Capture the cell that displays the provided text and extract its [X, Y] central coordinate. 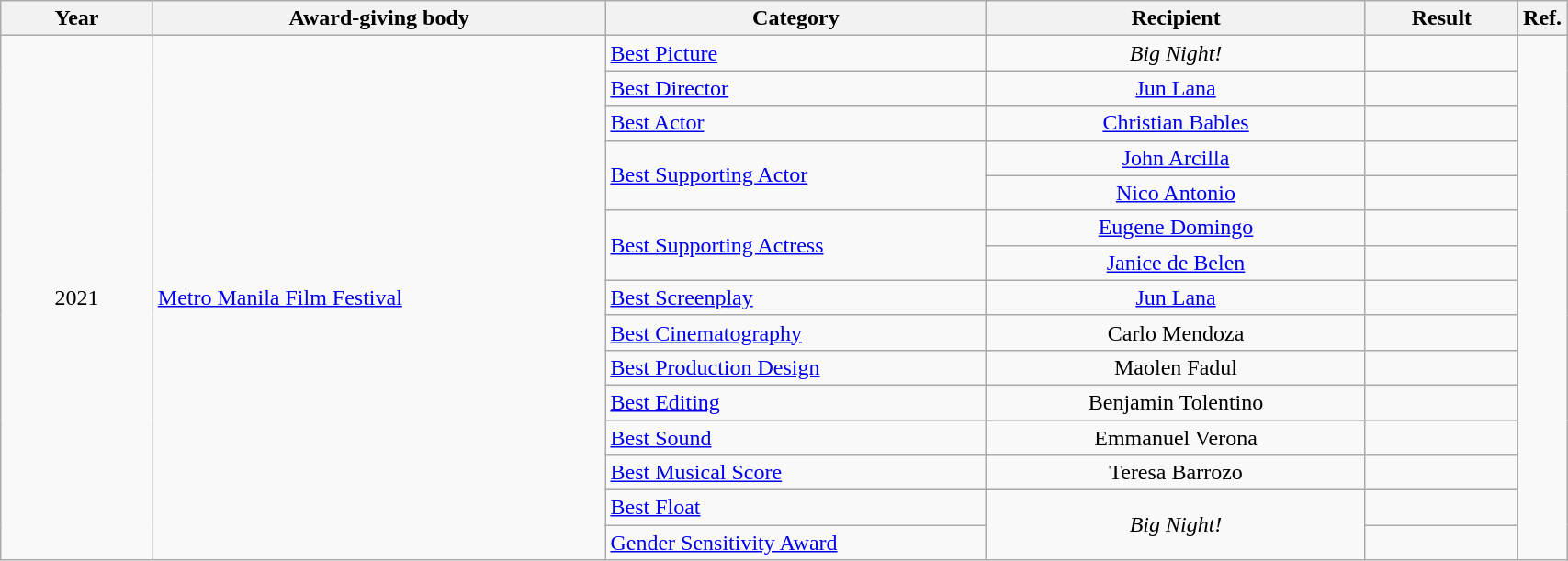
Best Production Design [795, 367]
Best Musical Score [795, 473]
Recipient [1176, 18]
Carlo Mendoza [1176, 332]
Category [795, 18]
Teresa Barrozo [1176, 473]
Best Screenplay [795, 297]
Best Actor [795, 123]
Best Supporting Actor [795, 175]
Eugene Domingo [1176, 228]
Metro Manila Film Festival [378, 297]
Best Picture [795, 53]
Ref. [1543, 18]
Maolen Fadul [1176, 367]
Best Director [795, 88]
Benjamin Tolentino [1176, 402]
Janice de Belen [1176, 263]
Nico Antonio [1176, 193]
Emmanuel Verona [1176, 438]
Best Float [795, 508]
Gender Sensitivity Award [795, 543]
Best Editing [795, 402]
Result [1441, 18]
Award-giving body [378, 18]
Best Sound [795, 438]
Best Cinematography [795, 332]
Best Supporting Actress [795, 245]
Year [77, 18]
John Arcilla [1176, 158]
2021 [77, 297]
Christian Bables [1176, 123]
